Pinpoint the cell where the given text exists, returning its (X, Y) midpoint coordinate. 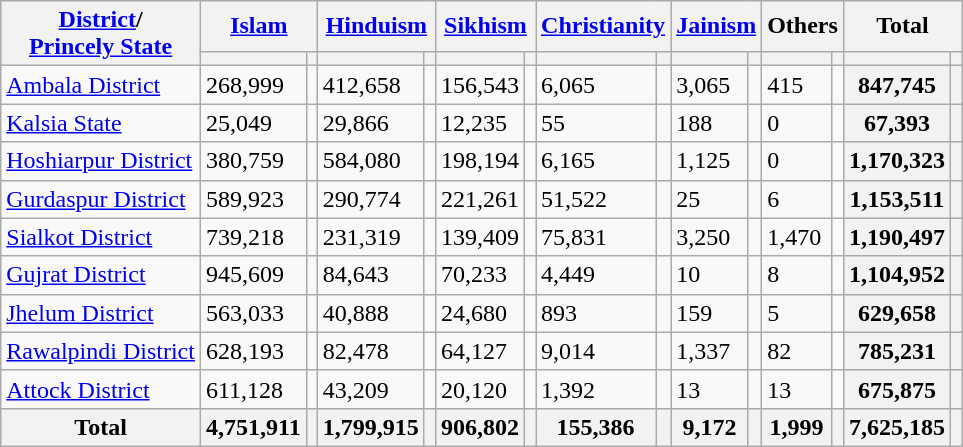
4,751,911 (253, 427)
82 (797, 351)
6,165 (596, 161)
Attock District (101, 389)
139,409 (480, 237)
6 (797, 199)
3,250 (710, 237)
25 (710, 199)
198,194 (480, 161)
55 (596, 123)
Others (803, 26)
75,831 (596, 237)
70,233 (480, 275)
64,127 (480, 351)
231,319 (370, 237)
82,478 (370, 351)
380,759 (253, 161)
40,888 (370, 313)
43,209 (370, 389)
628,193 (253, 351)
412,658 (370, 85)
1,392 (596, 389)
290,774 (370, 199)
1,104,952 (896, 275)
1,125 (710, 161)
945,609 (253, 275)
6,065 (596, 85)
Hinduism (376, 26)
188 (710, 123)
1,999 (797, 427)
24,680 (480, 313)
Ambala District (101, 85)
611,128 (253, 389)
20,120 (480, 389)
8 (797, 275)
51,522 (596, 199)
Sialkot District (101, 237)
4,449 (596, 275)
Hoshiarpur District (101, 161)
1,470 (797, 237)
847,745 (896, 85)
Islam (258, 26)
906,802 (480, 427)
Jainism (716, 26)
3,065 (710, 85)
25,049 (253, 123)
Kalsia State (101, 123)
589,923 (253, 199)
12,235 (480, 123)
1,153,511 (896, 199)
9,172 (710, 427)
1,337 (710, 351)
Rawalpindi District (101, 351)
739,218 (253, 237)
1,799,915 (370, 427)
675,875 (896, 389)
9,014 (596, 351)
7,625,185 (896, 427)
Gurdaspur District (101, 199)
67,393 (896, 123)
563,033 (253, 313)
156,543 (480, 85)
584,080 (370, 161)
Jhelum District (101, 313)
84,643 (370, 275)
29,866 (370, 123)
Sikhism (485, 26)
5 (797, 313)
1,170,323 (896, 161)
629,658 (896, 313)
155,386 (596, 427)
District/Princely State (101, 34)
Christianity (604, 26)
415 (797, 85)
10 (710, 275)
1,190,497 (896, 237)
159 (710, 313)
785,231 (896, 351)
893 (596, 313)
Gujrat District (101, 275)
221,261 (480, 199)
268,999 (253, 85)
